From the cell containing the given text, extract its center point as [x, y] coordinate. 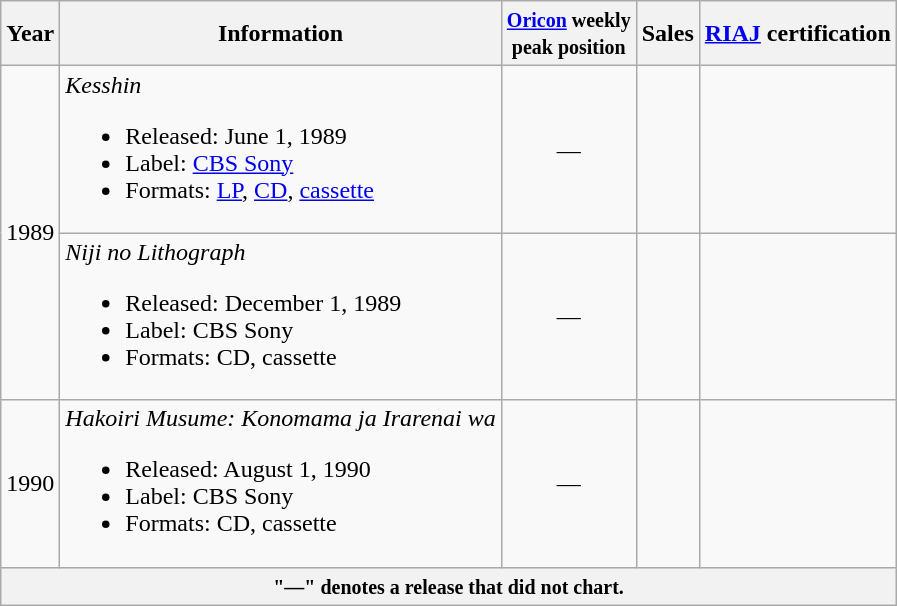
Year [30, 34]
Niji no LithographReleased: December 1, 1989Label: CBS SonyFormats: CD, cassette [280, 316]
"—" denotes a release that did not chart. [449, 586]
KesshinReleased: June 1, 1989Label: CBS SonyFormats: LP, CD, cassette [280, 150]
Hakoiri Musume: Konomama ja Irarenai waReleased: August 1, 1990Label: CBS SonyFormats: CD, cassette [280, 484]
Information [280, 34]
1989 [30, 233]
RIAJ certification [798, 34]
Oricon weeklypeak position [568, 34]
Sales [668, 34]
1990 [30, 484]
